Output the (x, y) coordinate of the center of the cell containing the given text.  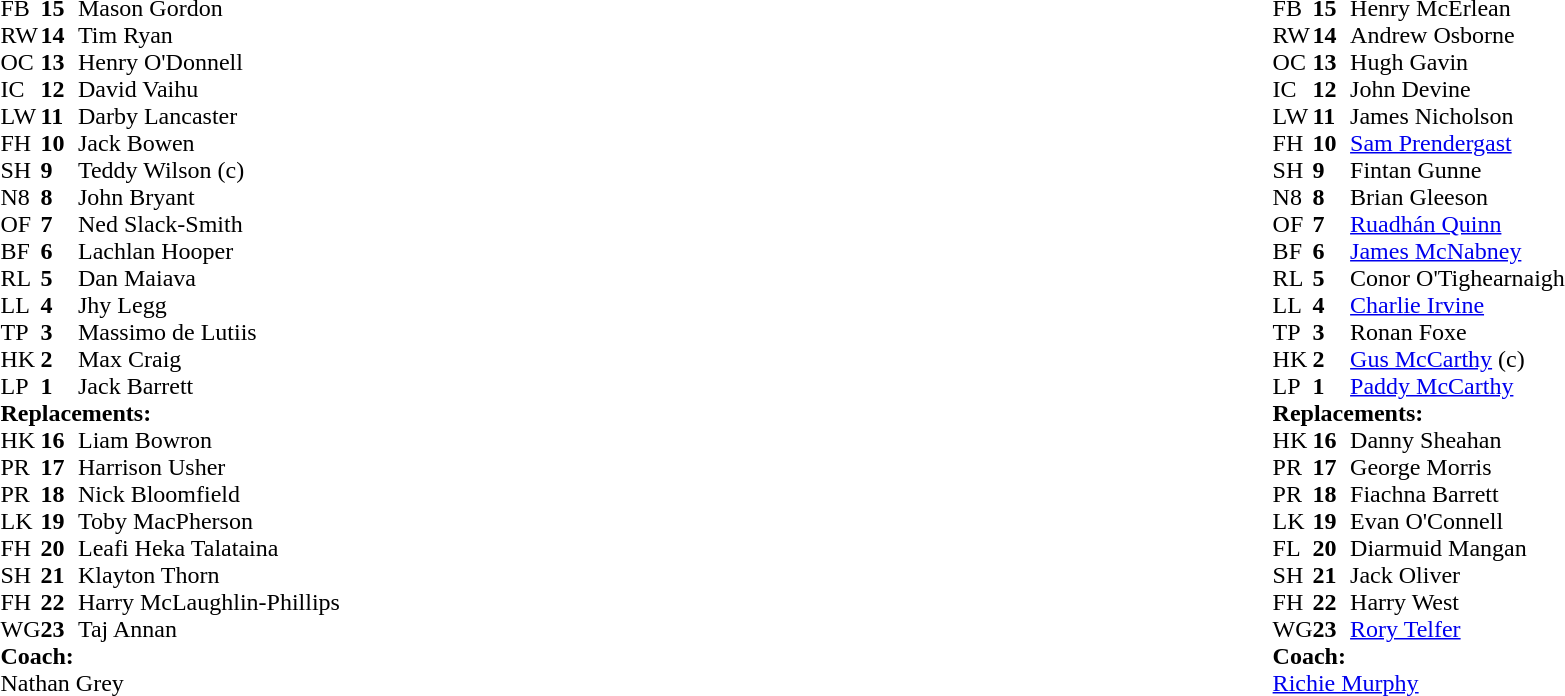
Tim Ryan (209, 36)
Leafi Heka Talataina (209, 548)
Brian Gleeson (1458, 198)
Darby Lancaster (209, 116)
John Devine (1458, 90)
Taj Annan (209, 630)
Harrison Usher (209, 468)
Rory Telfer (1458, 630)
Charlie Irvine (1458, 306)
Dan Maiava (209, 278)
Andrew Osborne (1458, 36)
Ronan Foxe (1458, 332)
Diarmuid Mangan (1458, 548)
Ned Slack-Smith (209, 224)
Teddy Wilson (c) (209, 170)
Jhy Legg (209, 306)
John Bryant (209, 198)
Lachlan Hooper (209, 252)
Max Craig (209, 360)
Sam Prendergast (1458, 144)
Henry O'Donnell (209, 62)
David Vaihu (209, 90)
Gus McCarthy (c) (1458, 360)
Toby MacPherson (209, 522)
Fintan Gunne (1458, 170)
Evan O'Connell (1458, 522)
Conor O'Tighearnaigh (1458, 278)
George Morris (1458, 468)
Harry West (1458, 602)
Liam Bowron (209, 440)
Hugh Gavin (1458, 62)
Paddy McCarthy (1458, 386)
Ruadhán Quinn (1458, 224)
Fiachna Barrett (1458, 494)
Klayton Thorn (209, 576)
Jack Bowen (209, 144)
James Nicholson (1458, 116)
Nick Bloomfield (209, 494)
Jack Barrett (209, 386)
FL (1293, 548)
Danny Sheahan (1458, 440)
Jack Oliver (1458, 576)
James McNabney (1458, 252)
Massimo de Lutiis (209, 332)
Harry McLaughlin-Phillips (209, 602)
